Return [x, y] of the center of cell containing provided text 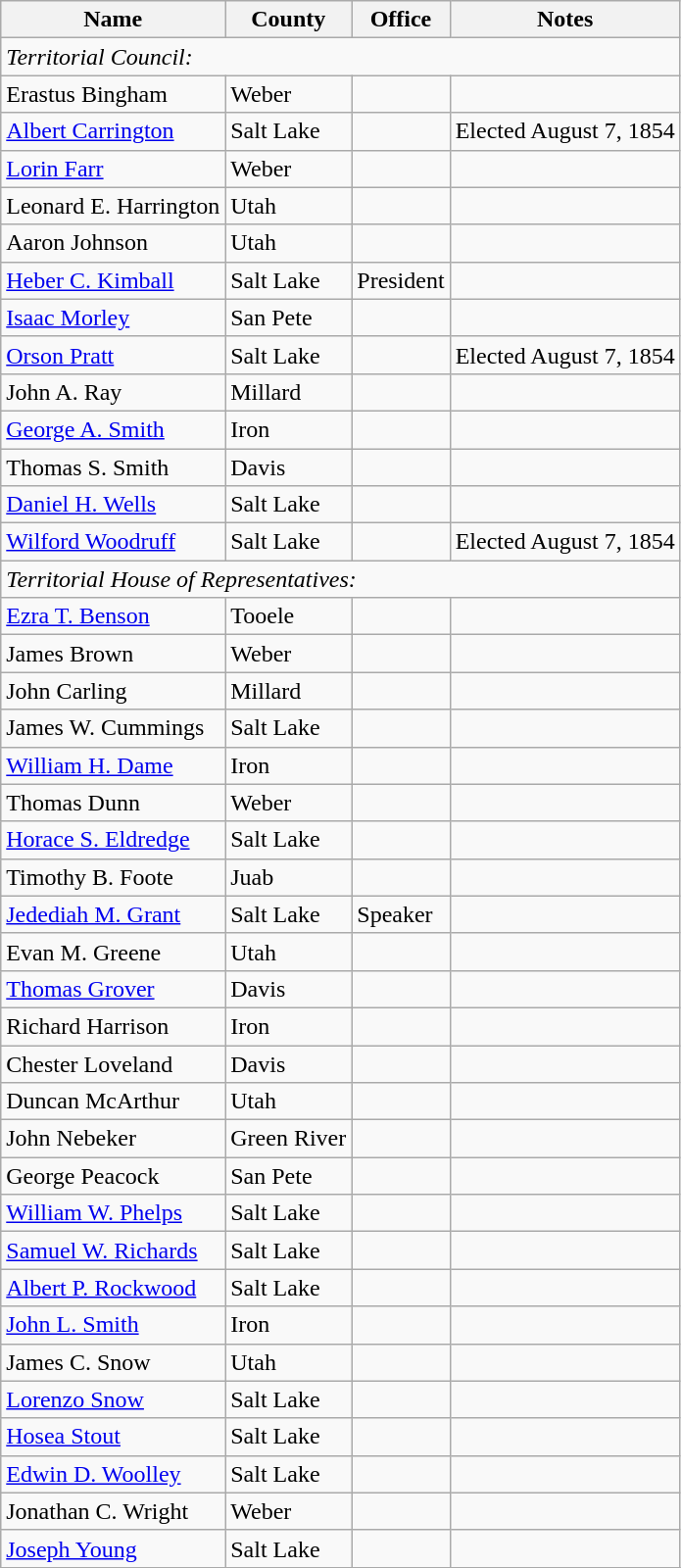
Thomas S. Smith [114, 467]
Horace S. Eldredge [114, 840]
John A. Ray [114, 392]
Evan M. Greene [114, 952]
Wilford Woodruff [114, 542]
William W. Phelps [114, 1213]
Lorin Farr [114, 169]
Edwin D. Woolley [114, 1474]
Richard Harrison [114, 1026]
Orson Pratt [114, 355]
Ezra T. Benson [114, 616]
Hosea Stout [114, 1437]
Name [114, 20]
James W. Cummings [114, 728]
Isaac Morley [114, 318]
Leonard E. Harrington [114, 206]
County [288, 20]
Office [401, 20]
John Nebeker [114, 1139]
William H. Dame [114, 765]
Aaron Johnson [114, 243]
Lorenzo Snow [114, 1399]
Joseph Young [114, 1548]
John Carling [114, 691]
Territorial Council: [341, 57]
Speaker [401, 914]
Heber C. Kimball [114, 280]
Jedediah M. Grant [114, 914]
President [401, 280]
George A. Smith [114, 429]
Albert Carrington [114, 131]
Juab [288, 877]
James C. Snow [114, 1362]
John L. Smith [114, 1325]
Tooele [288, 616]
Samuel W. Richards [114, 1250]
Daniel H. Wells [114, 505]
Notes [564, 20]
Duncan McArthur [114, 1102]
Jonathan C. Wright [114, 1511]
Timothy B. Foote [114, 877]
James Brown [114, 654]
Erastus Bingham [114, 94]
Territorial House of Representatives: [341, 579]
Thomas Dunn [114, 803]
Albert P. Rockwood [114, 1288]
George Peacock [114, 1176]
Thomas Grover [114, 989]
Green River [288, 1139]
Chester Loveland [114, 1063]
